Output the (x, y) coordinate of the center of the cell containing the given text.  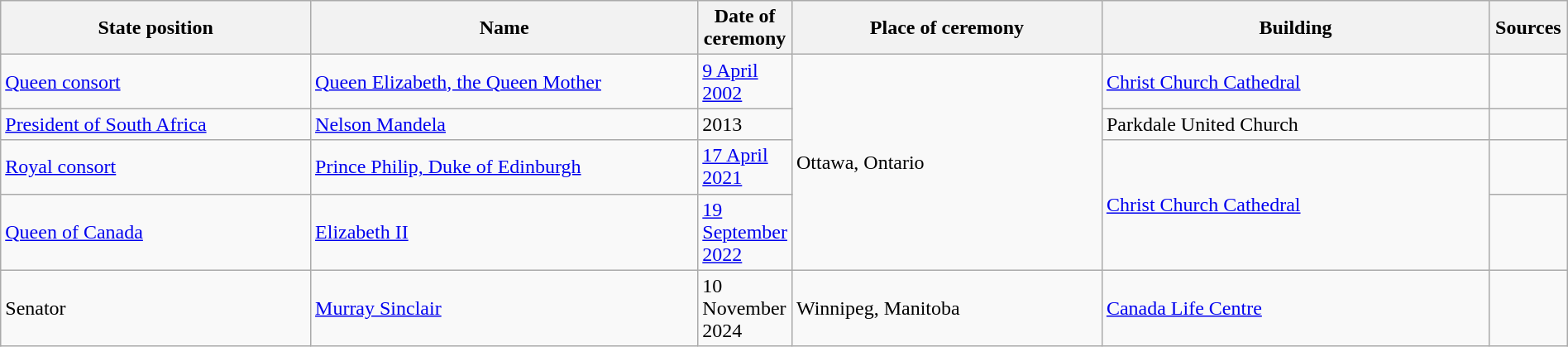
President of South Africa (155, 124)
17 April 2021 (745, 167)
State position (155, 28)
Date of ceremony (745, 28)
Senator (155, 308)
Sources (1528, 28)
Elizabeth II (504, 232)
Nelson Mandela (504, 124)
Queen consort (155, 81)
Parkdale United Church (1295, 124)
Murray Sinclair (504, 308)
Prince Philip, Duke of Edinburgh (504, 167)
10 November 2024 (745, 308)
9 April 2002 (745, 81)
Ottawa, Ontario (946, 162)
Winnipeg, Manitoba (946, 308)
19 September 2022 (745, 232)
Queen of Canada (155, 232)
2013 (745, 124)
Royal consort (155, 167)
Canada Life Centre (1295, 308)
Queen Elizabeth, the Queen Mother (504, 81)
Place of ceremony (946, 28)
Name (504, 28)
Building (1295, 28)
